Determine the (x, y) coordinate at the center of the cell enclosing the given text.  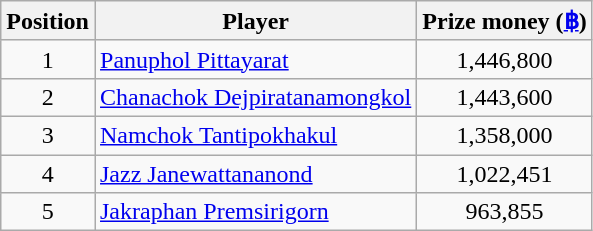
1 (48, 59)
Jazz Janewattananond (255, 173)
Position (48, 21)
Namchok Tantipokhakul (255, 135)
3 (48, 135)
4 (48, 173)
963,855 (504, 212)
5 (48, 212)
2 (48, 97)
1,443,600 (504, 97)
Jakraphan Premsirigorn (255, 212)
1,446,800 (504, 59)
Chanachok Dejpiratanamongkol (255, 97)
Player (255, 21)
1,358,000 (504, 135)
Prize money (฿) (504, 21)
Panuphol Pittayarat (255, 59)
1,022,451 (504, 173)
